Locate the cell with the specified text and output its (X, Y) center coordinate. 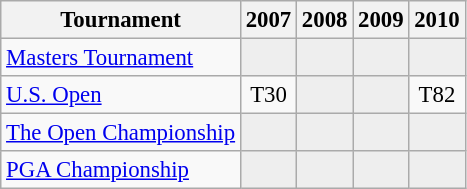
2010 (437, 20)
The Open Championship (121, 133)
T82 (437, 95)
Tournament (121, 20)
2008 (325, 20)
2007 (268, 20)
PGA Championship (121, 170)
Masters Tournament (121, 58)
2009 (381, 20)
U.S. Open (121, 95)
T30 (268, 95)
